Pinpoint the cell where the given text exists, returning its (X, Y) midpoint coordinate. 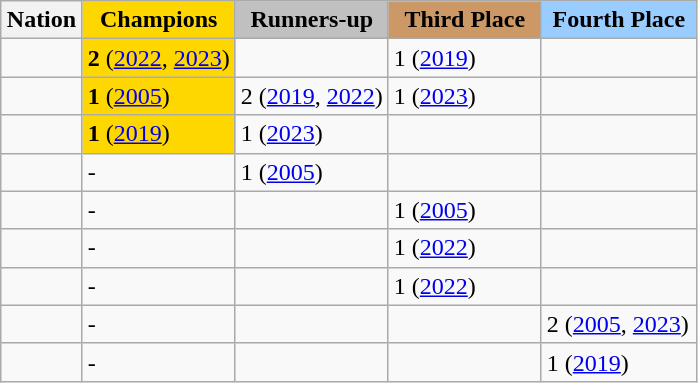
Third Place (464, 20)
2 (2022, 2023) (158, 58)
Nation (42, 20)
Runners-up (312, 20)
Champions (158, 20)
2 (2005, 2023) (618, 324)
2 (2019, 2022) (312, 96)
Fourth Place (618, 20)
